Identify which cell holds the provided text, then report its [X, Y] central coordinate. 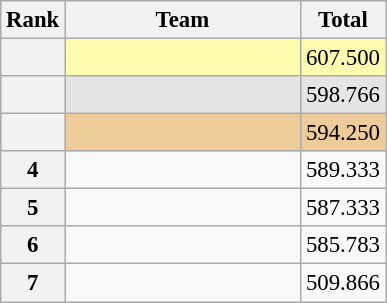
5 [33, 208]
6 [33, 245]
594.250 [343, 133]
509.866 [343, 283]
Total [343, 20]
607.500 [343, 58]
589.333 [343, 170]
Rank [33, 20]
Team [183, 20]
585.783 [343, 245]
587.333 [343, 208]
598.766 [343, 95]
4 [33, 170]
7 [33, 283]
